Capture the cell that displays the provided text and extract its [X, Y] central coordinate. 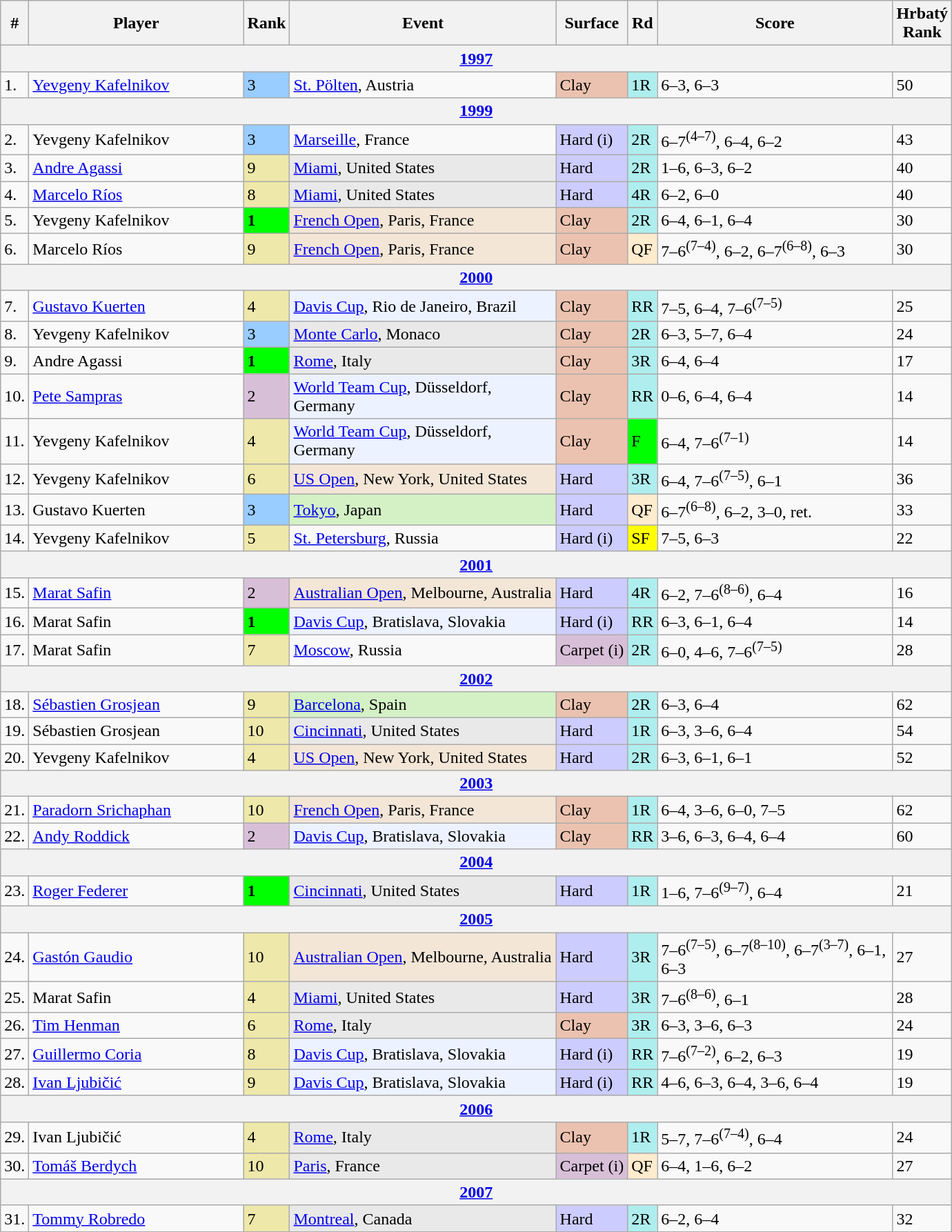
1999 [476, 111]
9. [15, 361]
50 [922, 85]
36 [922, 479]
7–6(7–5), 6–7(8–10), 6–7(3–7), 6–1, 6–3 [775, 957]
Davis Cup, Rio de Janeiro, Brazil [423, 306]
7–6(7–2), 6–2, 6–3 [775, 1054]
Pete Sampras [137, 396]
Rd [643, 23]
Player [137, 23]
Paris, France [423, 1166]
19. [15, 731]
Tomáš Berdych [137, 1166]
Surface [592, 23]
6–3, 3–6, 6–3 [775, 1026]
25 [922, 306]
Guillermo Coria [137, 1054]
13. [15, 510]
0–6, 6–4, 6–4 [775, 396]
6–3, 6–1, 6–4 [775, 622]
21 [922, 891]
4–6, 6–3, 6–4, 3–6, 6–4 [775, 1082]
28. [15, 1082]
60 [922, 836]
Tokyo, Japan [423, 510]
Tim Henman [137, 1026]
7–5, 6–3 [775, 538]
24. [15, 957]
1–6, 7–6(9–7), 6–4 [775, 891]
22. [15, 836]
2003 [476, 784]
29. [15, 1138]
30. [15, 1166]
11. [15, 441]
St. Pölten, Austria [423, 85]
6–2, 6–0 [775, 195]
15. [15, 593]
7–6(8–6), 6–1 [775, 997]
3–6, 6–3, 6–4, 6–4 [775, 836]
22 [922, 538]
6–7(4–7), 6–4, 6–2 [775, 139]
10. [15, 396]
# [15, 23]
6. [15, 250]
6–4, 6–4 [775, 361]
7–6(7–4), 6–2, 6–7(6–8), 6–3 [775, 250]
25. [15, 997]
14. [15, 538]
6–4, 7–6(7–1) [775, 441]
12. [15, 479]
6–4, 1–6, 6–2 [775, 1166]
23. [15, 891]
7–5, 6–4, 7–6(7–5) [775, 306]
43 [922, 139]
HrbatýRank [922, 23]
21. [15, 810]
16. [15, 622]
54 [922, 731]
6–2, 6–4 [775, 1218]
Marseille, France [423, 139]
Monte Carlo, Monaco [423, 335]
Gastón Gaudio [137, 957]
6–3, 5–7, 6–4 [775, 335]
2000 [476, 277]
17 [922, 361]
2006 [476, 1109]
2. [15, 139]
32 [922, 1218]
6–2, 7–6(8–6), 6–4 [775, 593]
6–4, 3–6, 6–0, 7–5 [775, 810]
Roger Federer [137, 891]
33 [922, 510]
26. [15, 1026]
3. [15, 168]
4. [15, 195]
1–6, 6–3, 6–2 [775, 168]
SF [643, 538]
18. [15, 705]
Event [423, 23]
6–3, 6–4 [775, 705]
27. [15, 1054]
Paradorn Srichaphan [137, 810]
1. [15, 85]
Tommy Robredo [137, 1218]
5–7, 7–6(7–4), 6–4 [775, 1138]
8. [15, 335]
Barcelona, Spain [423, 705]
2007 [476, 1192]
5 [266, 538]
F [643, 441]
17. [15, 650]
Montreal, Canada [423, 1218]
St. Petersburg, Russia [423, 538]
6–3, 6–1, 6–1 [775, 757]
Moscow, Russia [423, 650]
2004 [476, 862]
20. [15, 757]
6–3, 6–3 [775, 85]
6–7(6–8), 6–2, 3–0, ret. [775, 510]
2002 [476, 679]
6–3, 3–6, 6–4 [775, 731]
6–4, 6–1, 6–4 [775, 221]
1997 [476, 59]
2005 [476, 920]
Rank [266, 23]
Score [775, 23]
6–4, 7–6(7–5), 6–1 [775, 479]
6–0, 4–6, 7–6(7–5) [775, 650]
5. [15, 221]
7. [15, 306]
16 [922, 593]
52 [922, 757]
Andy Roddick [137, 836]
31. [15, 1218]
2001 [476, 564]
